Locate the cell with the specified text and output its (X, Y) center coordinate. 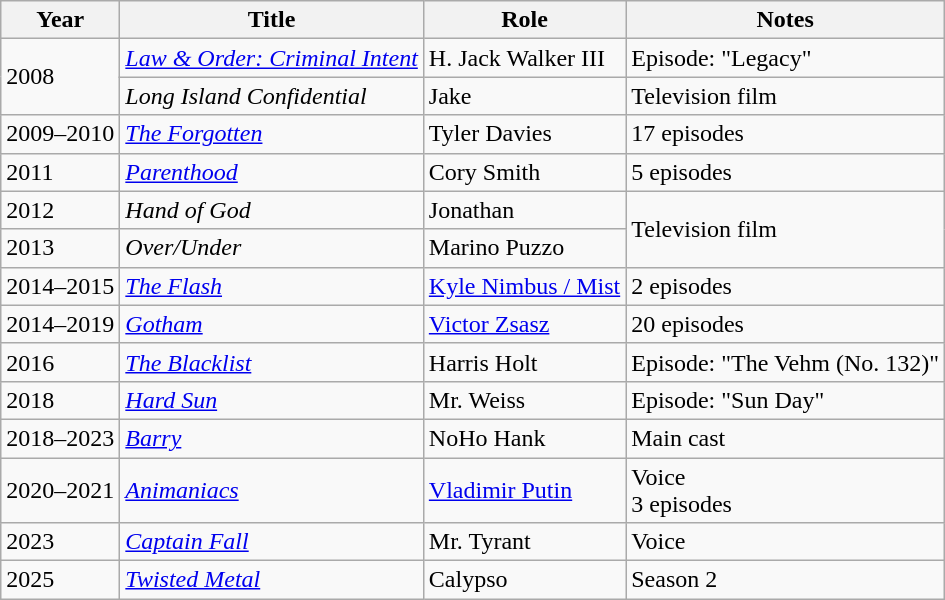
2014–2015 (60, 286)
Role (524, 20)
2008 (60, 77)
Voice3 episodes (786, 490)
Tyler Davies (524, 134)
2016 (60, 362)
2025 (60, 580)
Animaniacs (272, 490)
The Flash (272, 286)
2 episodes (786, 286)
Marino Puzzo (524, 248)
Captain Fall (272, 542)
Mr. Tyrant (524, 542)
2014–2019 (60, 324)
Over/Under (272, 248)
Jonathan (524, 210)
Episode: "The Vehm (No. 132)" (786, 362)
Hard Sun (272, 400)
Mr. Weiss (524, 400)
Year (60, 20)
2012 (60, 210)
Long Island Confidential (272, 96)
17 episodes (786, 134)
2020–2021 (60, 490)
Voice (786, 542)
The Blacklist (272, 362)
2009–2010 (60, 134)
5 episodes (786, 172)
Vladimir Putin (524, 490)
Jake (524, 96)
Gotham (272, 324)
Notes (786, 20)
Harris Holt (524, 362)
Cory Smith (524, 172)
2018–2023 (60, 438)
Episode: "Legacy" (786, 58)
H. Jack Walker III (524, 58)
2018 (60, 400)
Law & Order: Criminal Intent (272, 58)
2023 (60, 542)
20 episodes (786, 324)
Title (272, 20)
Main cast (786, 438)
Season 2 (786, 580)
NoHo Hank (524, 438)
Episode: "Sun Day" (786, 400)
Kyle Nimbus / Mist (524, 286)
Twisted Metal (272, 580)
The Forgotten (272, 134)
Hand of God (272, 210)
2013 (60, 248)
Calypso (524, 580)
Barry (272, 438)
2011 (60, 172)
Parenthood (272, 172)
Victor Zsasz (524, 324)
